Find where the given text appears and provide that cell's center as [X, Y] coordinate. 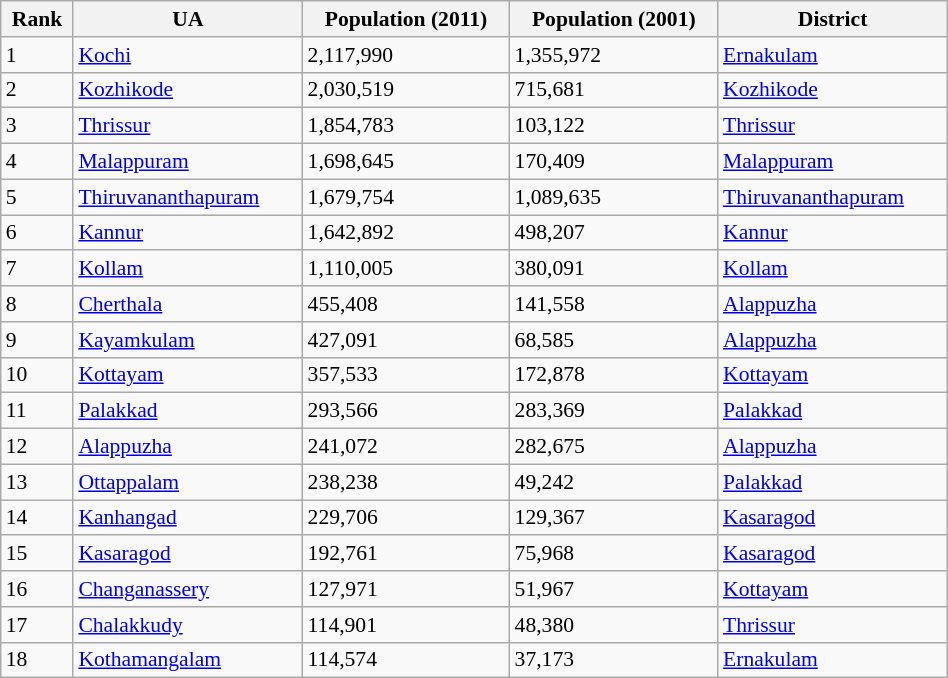
10 [38, 375]
715,681 [614, 90]
Population (2001) [614, 19]
49,242 [614, 482]
Kanhangad [188, 518]
18 [38, 660]
2,030,519 [406, 90]
3 [38, 126]
2 [38, 90]
1,089,635 [614, 197]
127,971 [406, 589]
District [832, 19]
238,238 [406, 482]
17 [38, 625]
170,409 [614, 162]
UA [188, 19]
4 [38, 162]
229,706 [406, 518]
Chalakkudy [188, 625]
6 [38, 233]
Rank [38, 19]
129,367 [614, 518]
293,566 [406, 411]
114,901 [406, 625]
172,878 [614, 375]
114,574 [406, 660]
37,173 [614, 660]
Kochi [188, 55]
75,968 [614, 554]
241,072 [406, 447]
8 [38, 304]
192,761 [406, 554]
103,122 [614, 126]
282,675 [614, 447]
1,854,783 [406, 126]
357,533 [406, 375]
427,091 [406, 340]
1,642,892 [406, 233]
380,091 [614, 269]
12 [38, 447]
1,679,754 [406, 197]
13 [38, 482]
Kothamangalam [188, 660]
455,408 [406, 304]
16 [38, 589]
15 [38, 554]
1,698,645 [406, 162]
141,558 [614, 304]
51,967 [614, 589]
Cherthala [188, 304]
2,117,990 [406, 55]
68,585 [614, 340]
Population (2011) [406, 19]
Ottappalam [188, 482]
14 [38, 518]
Kayamkulam [188, 340]
Changanassery [188, 589]
1,355,972 [614, 55]
5 [38, 197]
1 [38, 55]
48,380 [614, 625]
498,207 [614, 233]
7 [38, 269]
1,110,005 [406, 269]
9 [38, 340]
283,369 [614, 411]
11 [38, 411]
